Determine the (x, y) coordinate at the center of the cell enclosing the given text.  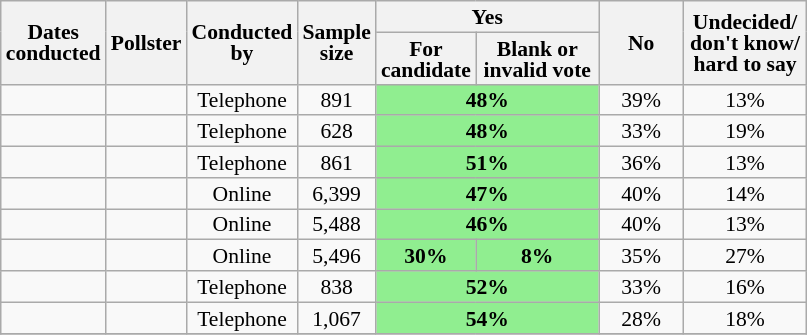
5,488 (336, 224)
Yes (488, 16)
46% (488, 224)
14% (746, 194)
6,399 (336, 194)
838 (336, 286)
861 (336, 162)
Datesconducted (54, 42)
27% (746, 256)
35% (642, 256)
47% (488, 194)
18% (746, 318)
16% (746, 286)
28% (642, 318)
1,067 (336, 318)
Samplesize (336, 42)
Blank or invalid vote (538, 58)
54% (488, 318)
19% (746, 132)
For candidate (426, 58)
8% (538, 256)
5,496 (336, 256)
Conductedby (242, 42)
30% (426, 256)
628 (336, 132)
No (642, 42)
51% (488, 162)
39% (642, 100)
36% (642, 162)
Undecided/don't know/hard to say (746, 42)
52% (488, 286)
891 (336, 100)
Pollster (146, 42)
